Find where the given text appears and provide that cell's center as [x, y] coordinate. 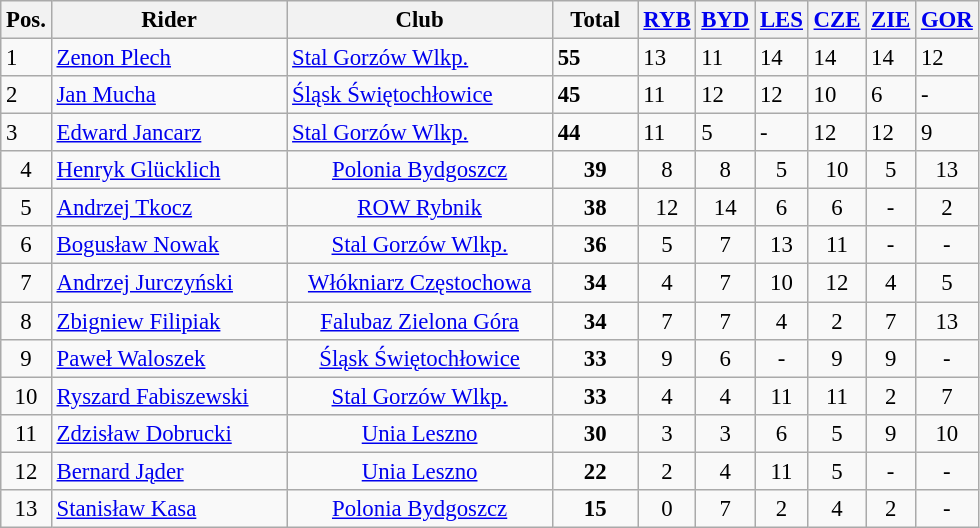
Zdzisław Dobrucki [169, 433]
Club [420, 20]
38 [595, 208]
Bernard Jąder [169, 471]
Włókniarz Częstochowa [420, 283]
55 [595, 58]
CZE [836, 20]
ROW Rybnik [420, 208]
44 [595, 133]
Total [595, 20]
39 [595, 170]
RYB [667, 20]
BYD [726, 20]
Paweł Waloszek [169, 358]
Andrzej Jurczyński [169, 283]
ZIE [891, 20]
Pos. [26, 20]
30 [595, 433]
Stanisław Kasa [169, 509]
Ryszard Fabiszewski [169, 396]
Jan Mucha [169, 95]
Rider [169, 20]
Zbigniew Filipiak [169, 321]
22 [595, 471]
Andrzej Tkocz [169, 208]
45 [595, 95]
Edward Jancarz [169, 133]
36 [595, 245]
GOR [948, 20]
Henryk Glücklich [169, 170]
Zenon Plech [169, 58]
15 [595, 509]
0 [667, 509]
Falubaz Zielona Góra [420, 321]
Bogusław Nowak [169, 245]
LES [782, 20]
1 [26, 58]
